Find where the given text appears and provide that cell's center as [x, y] coordinate. 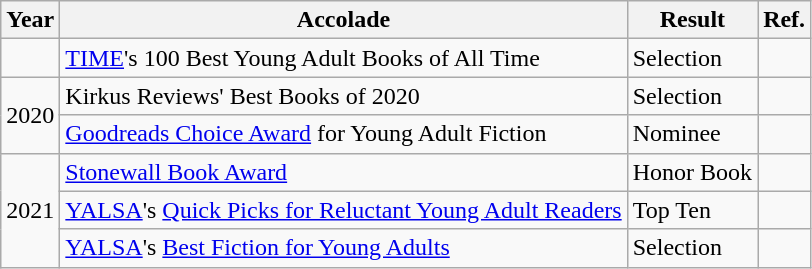
Result [692, 20]
TIME's 100 Best Young Adult Books of All Time [344, 58]
Year [30, 20]
Stonewall Book Award [344, 172]
2020 [30, 115]
Accolade [344, 20]
Goodreads Choice Award for Young Adult Fiction [344, 134]
Nominee [692, 134]
YALSA's Best Fiction for Young Adults [344, 248]
Honor Book [692, 172]
Top Ten [692, 210]
Ref. [784, 20]
YALSA's Quick Picks for Reluctant Young Adult Readers [344, 210]
2021 [30, 210]
Kirkus Reviews' Best Books of 2020 [344, 96]
